Find where the given text appears and provide that cell's center as [x, y] coordinate. 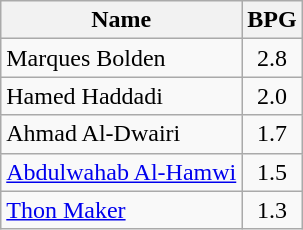
1.3 [272, 210]
Thon Maker [122, 210]
1.7 [272, 134]
2.8 [272, 58]
Ahmad Al-Dwairi [122, 134]
Hamed Haddadi [122, 96]
2.0 [272, 96]
Marques Bolden [122, 58]
Name [122, 20]
Abdulwahab Al-Hamwi [122, 172]
1.5 [272, 172]
BPG [272, 20]
